Extract the (x, y) coordinate from the center of the cell holding the provided text.  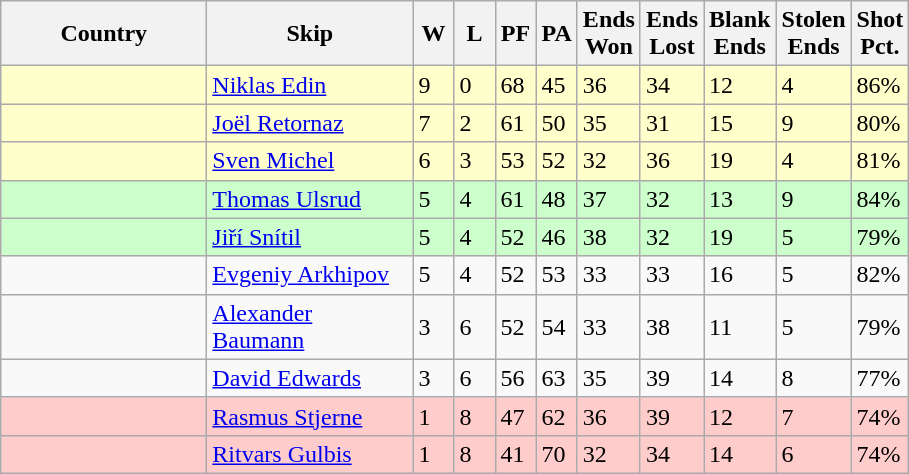
84% (880, 199)
70 (556, 454)
31 (672, 123)
Joël Retornaz (310, 123)
Jiří Snítil (310, 237)
46 (556, 237)
Blank Ends (740, 34)
Alexander Baumann (310, 326)
82% (880, 275)
W (434, 34)
37 (608, 199)
68 (516, 85)
48 (556, 199)
Rasmus Stjerne (310, 416)
Ends Lost (672, 34)
Niklas Edin (310, 85)
81% (880, 161)
86% (880, 85)
41 (516, 454)
47 (516, 416)
Evgeniy Arkhipov (310, 275)
Ends Won (608, 34)
PF (516, 34)
Skip (310, 34)
Sven Michel (310, 161)
56 (516, 378)
Stolen Ends (814, 34)
62 (556, 416)
0 (474, 85)
54 (556, 326)
Country (104, 34)
David Edwards (310, 378)
16 (740, 275)
Ritvars Gulbis (310, 454)
80% (880, 123)
15 (740, 123)
77% (880, 378)
L (474, 34)
Shot Pct. (880, 34)
Thomas Ulsrud (310, 199)
45 (556, 85)
PA (556, 34)
13 (740, 199)
50 (556, 123)
2 (474, 123)
63 (556, 378)
11 (740, 326)
